Locate the cell with the specified text and output its (X, Y) center coordinate. 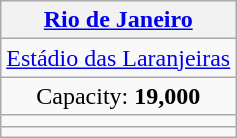
Capacity: 19,000 (118, 96)
Rio de Janeiro (118, 20)
Estádio das Laranjeiras (118, 58)
